Scan for the cell matching the given text and deliver its [x, y] coordinate at center. 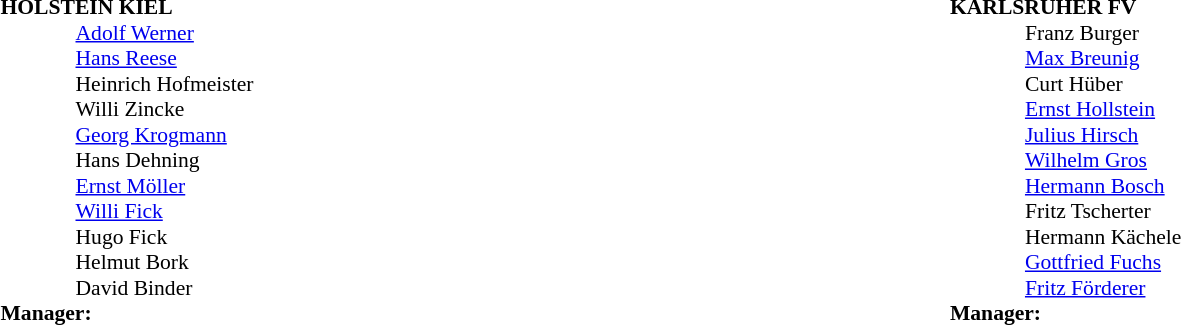
Fritz Tscherter [1103, 211]
Hermann Bosch [1103, 186]
Helmut Bork [165, 263]
Curt Hüber [1103, 84]
Julius Hirsch [1103, 135]
Ernst Möller [165, 186]
Willi Zincke [165, 109]
Hans Reese [165, 59]
Max Breunig [1103, 59]
Heinrich Hofmeister [165, 84]
Ernst Hollstein [1103, 109]
Willi Fick [165, 211]
Wilhelm Gros [1103, 161]
Georg Krogmann [165, 135]
David Binder [165, 288]
Fritz Förderer [1103, 288]
Gottfried Fuchs [1103, 263]
Adolf Werner [165, 33]
Hans Dehning [165, 161]
Hermann Kächele [1103, 237]
Franz Burger [1103, 33]
Hugo Fick [165, 237]
